Return (x, y) of the center of cell containing provided text 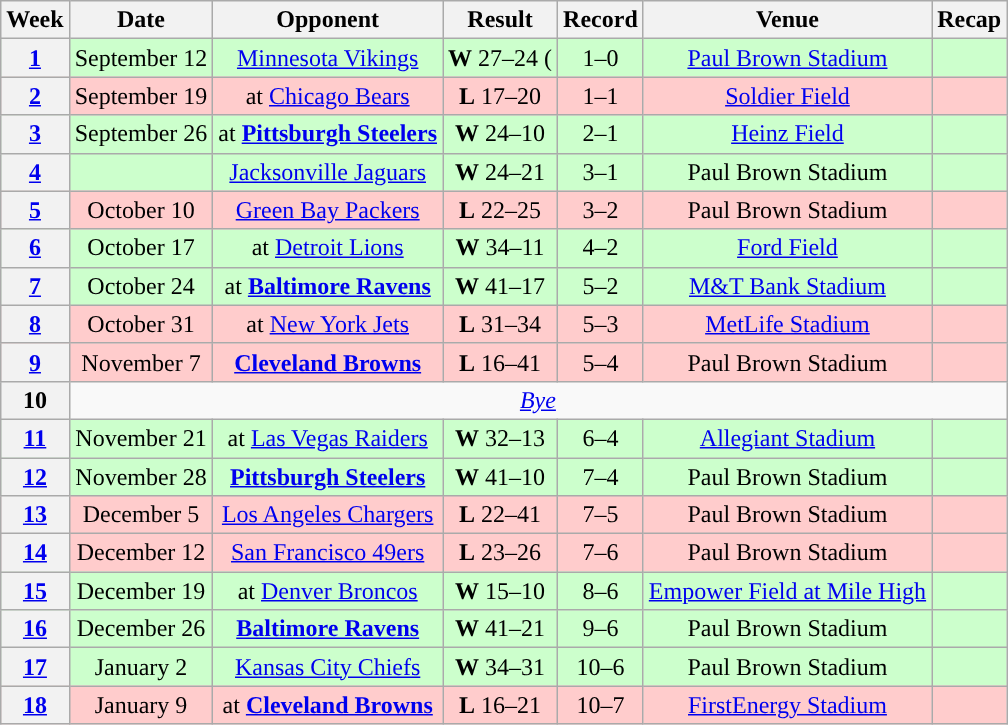
5–3 (601, 324)
December 12 (141, 553)
Green Bay Packers (328, 210)
5–4 (601, 362)
January 9 (141, 705)
W 27–24 ( (500, 58)
San Francisco 49ers (328, 553)
January 2 (141, 667)
at New York Jets (328, 324)
November 7 (141, 362)
7–6 (601, 553)
9–6 (601, 629)
9 (35, 362)
at Chicago Bears (328, 96)
Recap (970, 20)
Jacksonville Jaguars (328, 172)
10–6 (601, 667)
18 (35, 705)
15 (35, 591)
W 24–21 (500, 172)
Record (601, 20)
December 26 (141, 629)
2–1 (601, 134)
September 19 (141, 96)
7–4 (601, 477)
Kansas City Chiefs (328, 667)
8–6 (601, 591)
at Baltimore Ravens (328, 286)
at Pittsburgh Steelers (328, 134)
December 19 (141, 591)
October 24 (141, 286)
5 (35, 210)
Empower Field at Mile High (787, 591)
1 (35, 58)
L 23–26 (500, 553)
1–1 (601, 96)
3 (35, 134)
September 26 (141, 134)
at Detroit Lions (328, 248)
W 41–21 (500, 629)
Cleveland Browns (328, 362)
October 31 (141, 324)
Week (35, 20)
Soldier Field (787, 96)
Pittsburgh Steelers (328, 477)
4–2 (601, 248)
14 (35, 553)
October 10 (141, 210)
L 16–41 (500, 362)
7–5 (601, 515)
Result (500, 20)
Opponent (328, 20)
Allegiant Stadium (787, 438)
November 28 (141, 477)
W 34–31 (500, 667)
at Cleveland Browns (328, 705)
Heinz Field (787, 134)
L 22–41 (500, 515)
W 15–10 (500, 591)
2 (35, 96)
L 17–20 (500, 96)
10 (35, 400)
L 31–34 (500, 324)
4 (35, 172)
5–2 (601, 286)
Venue (787, 20)
L 16–21 (500, 705)
Minnesota Vikings (328, 58)
7 (35, 286)
13 (35, 515)
December 5 (141, 515)
3–1 (601, 172)
6 (35, 248)
16 (35, 629)
W 41–17 (500, 286)
12 (35, 477)
Date (141, 20)
Baltimore Ravens (328, 629)
17 (35, 667)
Bye (538, 400)
6–4 (601, 438)
10–7 (601, 705)
September 12 (141, 58)
W 41–10 (500, 477)
Ford Field (787, 248)
November 21 (141, 438)
W 24–10 (500, 134)
L 22–25 (500, 210)
W 32–13 (500, 438)
3–2 (601, 210)
8 (35, 324)
October 17 (141, 248)
MetLife Stadium (787, 324)
M&T Bank Stadium (787, 286)
W 34–11 (500, 248)
at Las Vegas Raiders (328, 438)
Los Angeles Chargers (328, 515)
1–0 (601, 58)
FirstEnergy Stadium (787, 705)
11 (35, 438)
at Denver Broncos (328, 591)
